Locate the cell with the specified text and output its [x, y] center coordinate. 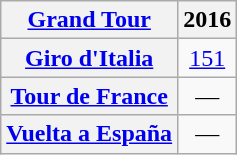
Grand Tour [90, 20]
151 [208, 58]
Giro d'Italia [90, 58]
2016 [208, 20]
Tour de France [90, 96]
Vuelta a España [90, 134]
